Find where the given text appears and provide that cell's center as (x, y) coordinate. 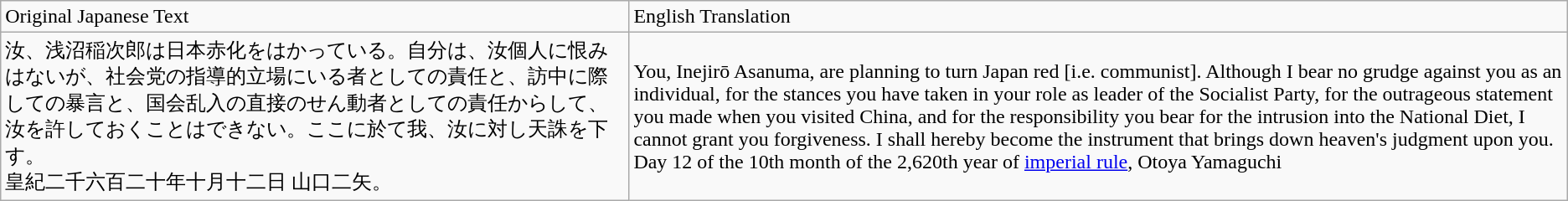
汝、浅沼稲次郎は日本赤化をはかっている。自分は、汝個人に恨みはないが、社会党の指導的立場にいる者としての責任と、訪中に際しての暴言と、国会乱入の直接のせん動者としての責任からして、汝を許しておくことはできない。ここに於て我、汝に対し天誅を下す。皇紀二千六百二十年十月十二日 山口二矢。 (315, 116)
Original Japanese Text (315, 17)
English Translation (1098, 17)
